Determine the (x, y) coordinate at the center of the cell enclosing the given text.  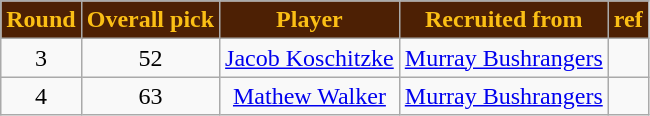
Player (310, 20)
Round (41, 20)
Recruited from (504, 20)
63 (150, 96)
3 (41, 58)
Mathew Walker (310, 96)
ref (628, 20)
Jacob Koschitzke (310, 58)
Overall pick (150, 20)
52 (150, 58)
4 (41, 96)
